Capture the cell that displays the provided text and extract its (x, y) central coordinate. 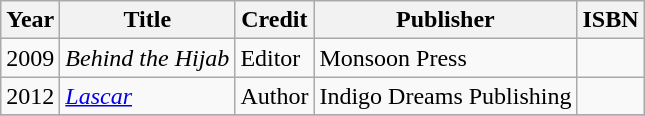
2012 (30, 96)
Monsoon Press (446, 58)
Publisher (446, 20)
Credit (274, 20)
Lascar (148, 96)
Editor (274, 58)
2009 (30, 58)
Title (148, 20)
Author (274, 96)
ISBN (610, 20)
Year (30, 20)
Indigo Dreams Publishing (446, 96)
Behind the Hijab (148, 58)
